Scan for the cell matching the given text and deliver its [x, y] coordinate at center. 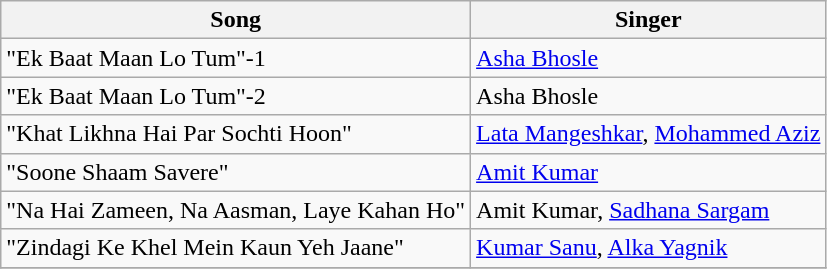
"Khat Likhna Hai Par Sochti Hoon" [236, 134]
Kumar Sanu, Alka Yagnik [648, 248]
"Zindagi Ke Khel Mein Kaun Yeh Jaane" [236, 248]
"Na Hai Zameen, Na Aasman, Laye Kahan Ho" [236, 210]
Amit Kumar, Sadhana Sargam [648, 210]
"Ek Baat Maan Lo Tum"-2 [236, 96]
"Ek Baat Maan Lo Tum"-1 [236, 58]
Amit Kumar [648, 172]
"Soone Shaam Savere" [236, 172]
Singer [648, 20]
Lata Mangeshkar, Mohammed Aziz [648, 134]
Song [236, 20]
